Find where the given text appears and provide that cell's center as [X, Y] coordinate. 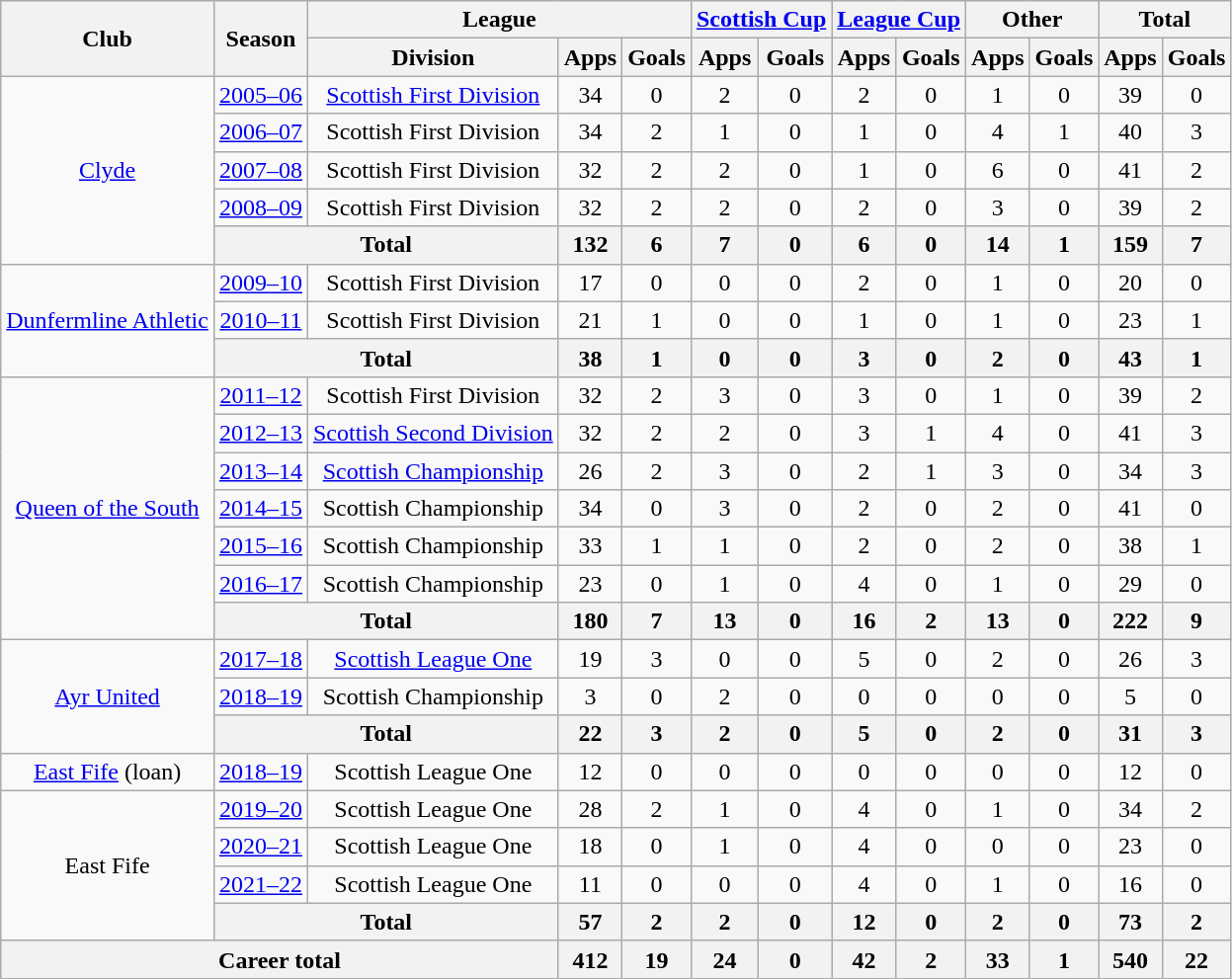
2005–06 [261, 95]
73 [1130, 922]
9 [1196, 621]
21 [590, 320]
Clyde [108, 170]
2007–08 [261, 170]
18 [590, 847]
29 [1130, 584]
2016–17 [261, 584]
180 [590, 621]
Other [1032, 20]
Ayr United [108, 696]
2019–20 [261, 809]
222 [1130, 621]
Scottish Cup [761, 20]
412 [590, 959]
132 [590, 245]
2020–21 [261, 847]
20 [1130, 283]
League [499, 20]
East Fife (loan) [108, 772]
2012–13 [261, 433]
540 [1130, 959]
2010–11 [261, 320]
Queen of the South [108, 508]
17 [590, 283]
2014–15 [261, 509]
28 [590, 809]
43 [1130, 358]
2013–14 [261, 471]
Club [108, 39]
2009–10 [261, 283]
57 [590, 922]
League Cup [899, 20]
2015–16 [261, 546]
159 [1130, 245]
2011–12 [261, 395]
East Fife [108, 865]
2021–22 [261, 884]
Scottish Second Division [433, 433]
Dunfermline Athletic [108, 320]
31 [1130, 734]
40 [1130, 132]
2008–09 [261, 207]
Season [261, 39]
11 [590, 884]
2017–18 [261, 659]
Career total [280, 959]
2006–07 [261, 132]
42 [863, 959]
24 [724, 959]
14 [998, 245]
Division [433, 57]
